Capture the cell that displays the provided text and extract its (x, y) central coordinate. 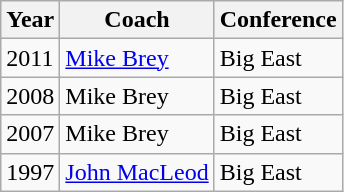
2008 (30, 96)
Conference (278, 20)
Coach (137, 20)
Year (30, 20)
John MacLeod (137, 172)
2011 (30, 58)
2007 (30, 134)
1997 (30, 172)
